For the text-containing cell, return its midpoint in (x, y) coordinate format. 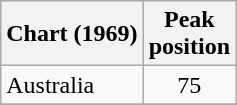
Peakposition (189, 34)
Australia (72, 85)
Chart (1969) (72, 34)
75 (189, 85)
